Return the [x, y] coordinate for the center point of the cell that contains the specified text.  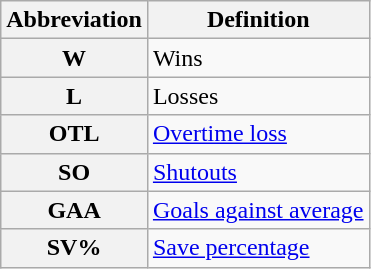
Save percentage [258, 248]
OTL [74, 134]
Wins [258, 58]
SO [74, 172]
Overtime loss [258, 134]
Abbreviation [74, 20]
Losses [258, 96]
Goals against average [258, 210]
SV% [74, 248]
GAA [74, 210]
L [74, 96]
W [74, 58]
Definition [258, 20]
Shutouts [258, 172]
